Return [x, y] of the center of cell containing provided text 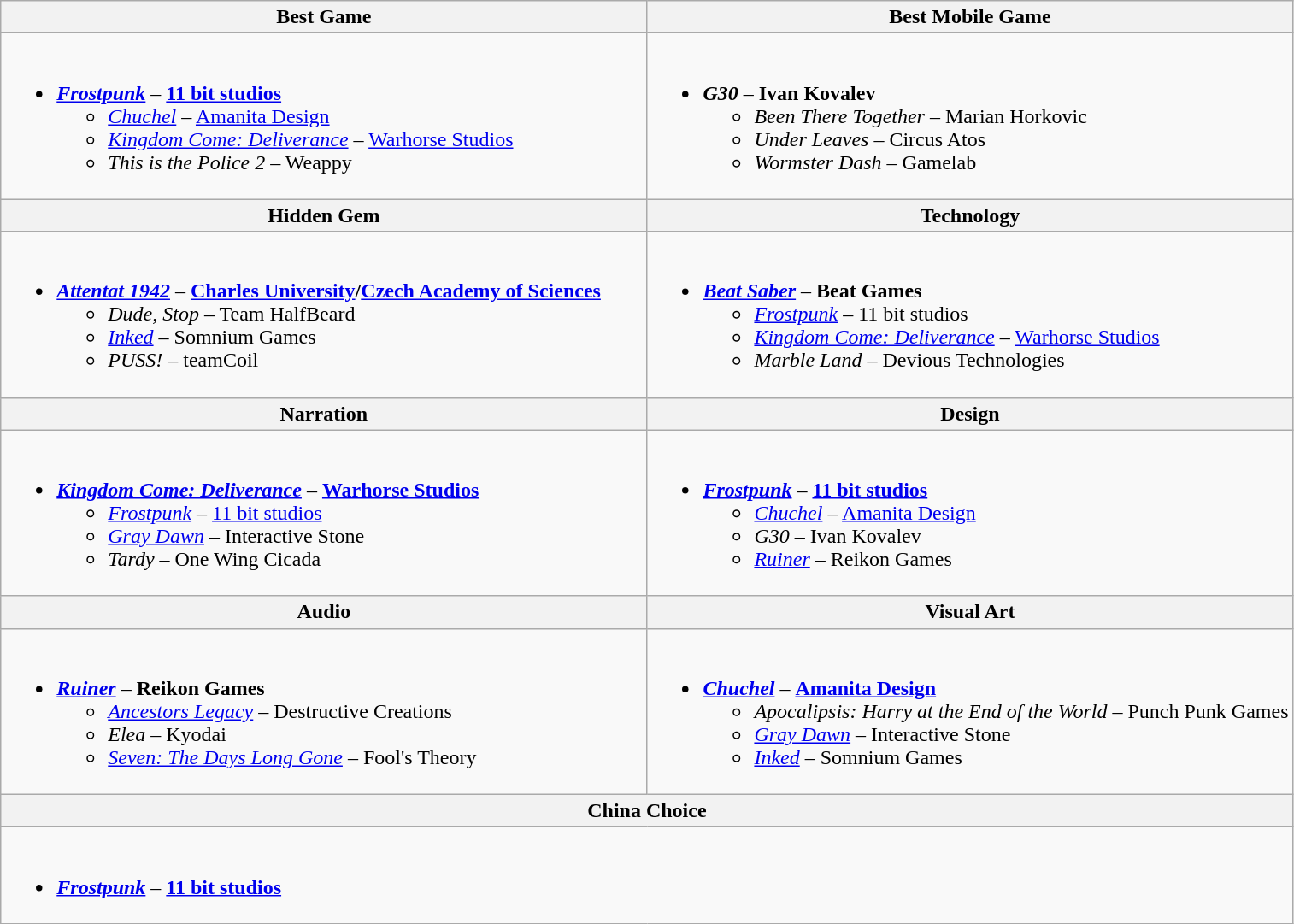
Ruiner – Reikon Games Ancestors Legacy – Destructive Creations Elea – Kyodai Seven: The Days Long Gone – Fool's Theory [324, 711]
Frostpunk – 11 bit studios Chuchel – Amanita Design G30 – Ivan Kovalev Ruiner – Reikon Games [970, 513]
Frostpunk – 11 bit studios Chuchel – Amanita Design Kingdom Come: Deliverance – Warhorse Studios This is the Police 2 – Weappy [324, 116]
Beat Saber – Beat Games Frostpunk – 11 bit studios Kingdom Come: Deliverance – Warhorse Studios Marble Land – Devious Technologies [970, 315]
Frostpunk – 11 bit studios [647, 875]
Attentat 1942 – Charles University/Czech Academy of Sciences Dude, Stop – Team HalfBeard Inked – Somnium Games PUSS! – teamCoil [324, 315]
Technology [970, 215]
Hidden Gem [324, 215]
Narration [324, 414]
Kingdom Come: Deliverance – Warhorse Studios Frostpunk – 11 bit studios Gray Dawn – Interactive Stone Tardy – One Wing Cicada [324, 513]
Audio [324, 612]
Chuchel – Amanita Design Apocalipsis: Harry at the End of the World – Punch Punk Games Gray Dawn – Interactive Stone Inked – Somnium Games [970, 711]
Best Mobile Game [970, 17]
China Choice [647, 810]
Best Game [324, 17]
Visual Art [970, 612]
G30 – Ivan Kovalev Been There Together – Marian Horkovic Under Leaves – Circus Atos Wormster Dash – Gamelab [970, 116]
Design [970, 414]
